Return (x, y) of the center of cell containing provided text 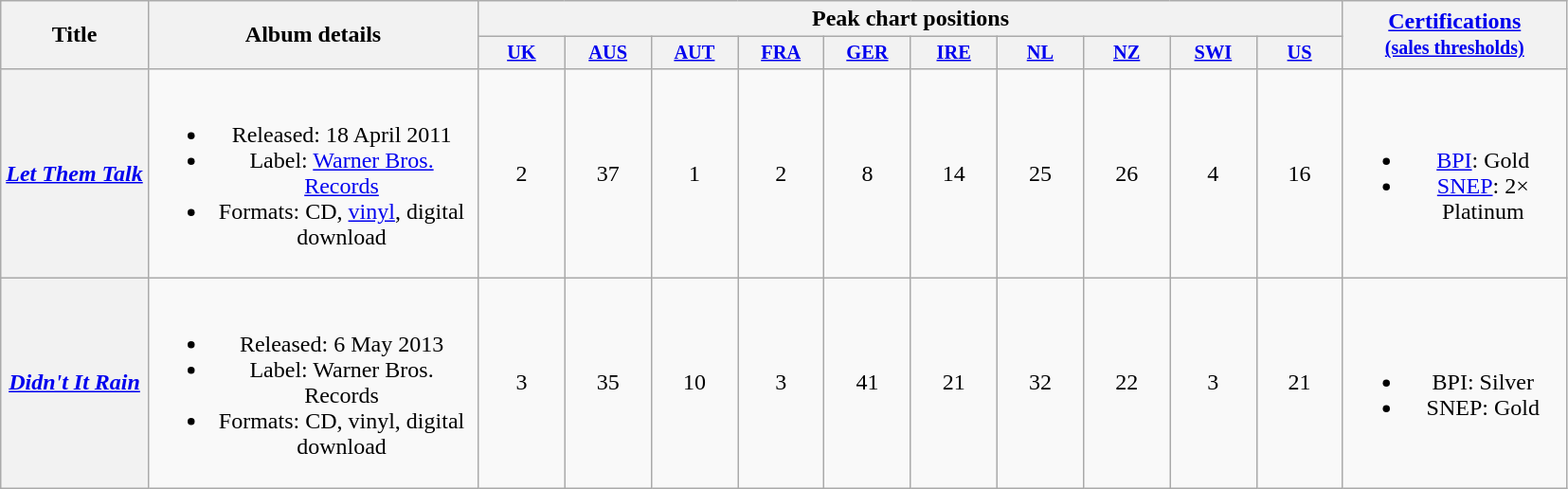
Certifications(sales thresholds) (1454, 35)
NZ (1127, 53)
UK (521, 53)
Album details (313, 35)
FRA (781, 53)
Released: 18 April 2011Label: Warner Bros. RecordsFormats: CD, vinyl, digital download (313, 172)
1 (694, 172)
AUT (694, 53)
AUS (608, 53)
Peak chart positions (910, 19)
BPI: GoldSNEP: 2× Platinum (1454, 172)
GER (868, 53)
SWI (1213, 53)
Let Them Talk (75, 172)
Released: 6 May 2013Label: Warner Bros. RecordsFormats: CD, vinyl, digital download (313, 383)
32 (1040, 383)
NL (1040, 53)
US (1300, 53)
37 (608, 172)
16 (1300, 172)
10 (694, 383)
41 (868, 383)
8 (868, 172)
22 (1127, 383)
35 (608, 383)
26 (1127, 172)
4 (1213, 172)
BPI: SilverSNEP: Gold (1454, 383)
25 (1040, 172)
Didn't It Rain (75, 383)
14 (953, 172)
Title (75, 35)
IRE (953, 53)
